Provide the (X, Y) coordinate of the cell's center where the given text is located.  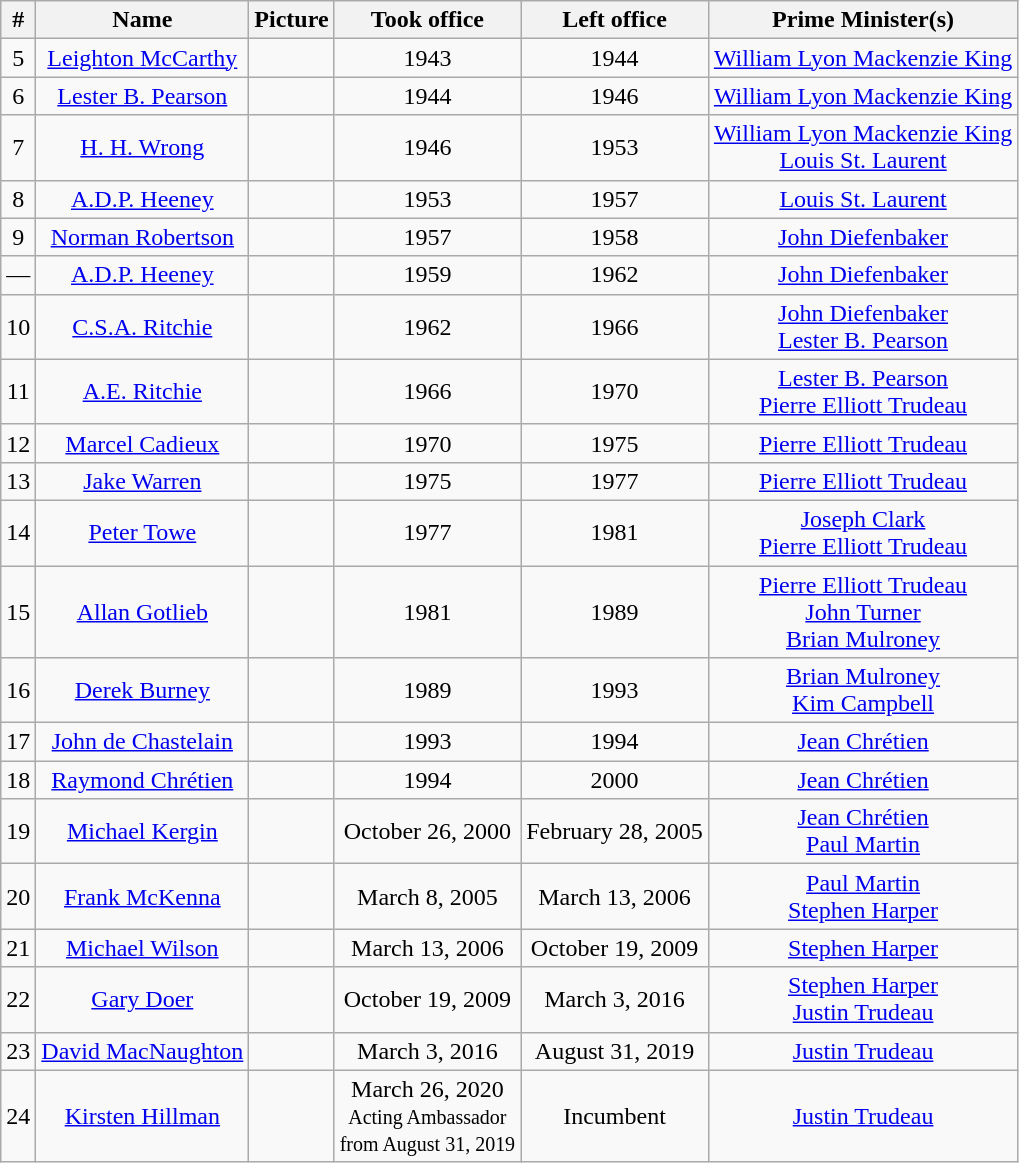
23 (18, 1051)
7 (18, 148)
5 (18, 58)
Prime Minister(s) (862, 20)
11 (18, 392)
Derek Burney (142, 690)
Name (142, 20)
1943 (428, 58)
H. H. Wrong (142, 148)
8 (18, 199)
John de Chastelain (142, 742)
Jean ChrétienPaul Martin (862, 832)
— (18, 275)
20 (18, 896)
24 (18, 1116)
10 (18, 326)
Picture (292, 20)
Kirsten Hillman (142, 1116)
12 (18, 443)
21 (18, 948)
Joseph ClarkPierre Elliott Trudeau (862, 532)
Marcel Cadieux (142, 443)
William Lyon Mackenzie KingLouis St. Laurent (862, 148)
1958 (615, 237)
Michael Wilson (142, 948)
13 (18, 481)
Brian MulroneyKim Campbell (862, 690)
Took office (428, 20)
David MacNaughton (142, 1051)
Gary Doer (142, 1000)
Louis St. Laurent (862, 199)
August 31, 2019 (615, 1051)
October 26, 2000 (428, 832)
Frank McKenna (142, 896)
Paul MartinStephen Harper (862, 896)
Lester B. Pearson (142, 96)
Pierre Elliott TrudeauJohn TurnerBrian Mulroney (862, 612)
18 (18, 780)
February 28, 2005 (615, 832)
Allan Gotlieb (142, 612)
Peter Towe (142, 532)
John DiefenbakerLester B. Pearson (862, 326)
14 (18, 532)
Left office (615, 20)
Lester B. PearsonPierre Elliott Trudeau (862, 392)
Michael Kergin (142, 832)
6 (18, 96)
March 26, 2020Acting Ambassadorfrom August 31, 2019 (428, 1116)
Incumbent (615, 1116)
Norman Robertson (142, 237)
2000 (615, 780)
A.E. Ritchie (142, 392)
15 (18, 612)
Leighton McCarthy (142, 58)
# (18, 20)
C.S.A. Ritchie (142, 326)
9 (18, 237)
March 8, 2005 (428, 896)
22 (18, 1000)
Jake Warren (142, 481)
17 (18, 742)
16 (18, 690)
Stephen HarperJustin Trudeau (862, 1000)
Stephen Harper (862, 948)
Raymond Chrétien (142, 780)
19 (18, 832)
1959 (428, 275)
